Locate the cell with the specified text and output its [x, y] center coordinate. 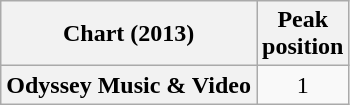
1 [302, 85]
Odyssey Music & Video [129, 85]
Chart (2013) [129, 34]
Peakposition [302, 34]
